Return the (x, y) coordinate for the center point of the cell that contains the specified text.  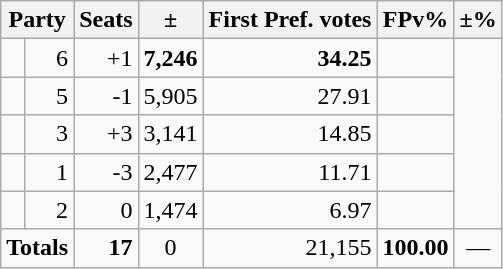
3 (48, 134)
11.71 (290, 172)
21,155 (290, 248)
2 (48, 210)
5 (48, 96)
6 (48, 58)
14.85 (290, 134)
5,905 (170, 96)
Party (38, 20)
+1 (106, 58)
1 (48, 172)
FPv% (416, 20)
27.91 (290, 96)
7,246 (170, 58)
3,141 (170, 134)
Totals (38, 248)
100.00 (416, 248)
1,474 (170, 210)
Seats (106, 20)
±% (478, 20)
6.97 (290, 210)
-3 (106, 172)
-1 (106, 96)
17 (106, 248)
— (478, 248)
First Pref. votes (290, 20)
34.25 (290, 58)
+3 (106, 134)
2,477 (170, 172)
± (170, 20)
